Pinpoint the cell where the given text exists, returning its [X, Y] midpoint coordinate. 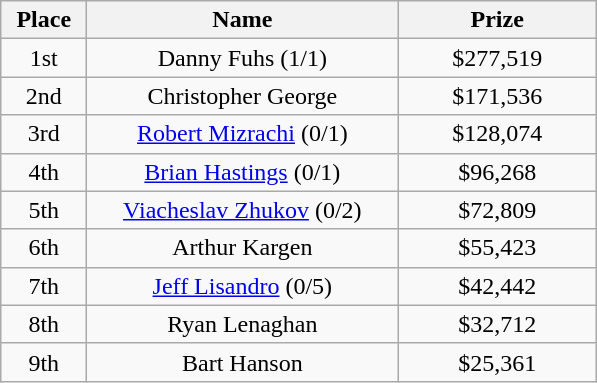
3rd [44, 134]
5th [44, 210]
Robert Mizrachi (0/1) [242, 134]
$25,361 [498, 362]
$42,442 [498, 286]
$277,519 [498, 58]
9th [44, 362]
$171,536 [498, 96]
Viacheslav Zhukov (0/2) [242, 210]
Christopher George [242, 96]
6th [44, 248]
Bart Hanson [242, 362]
Jeff Lisandro (0/5) [242, 286]
1st [44, 58]
Arthur Kargen [242, 248]
$72,809 [498, 210]
Prize [498, 20]
Place [44, 20]
$55,423 [498, 248]
7th [44, 286]
2nd [44, 96]
8th [44, 324]
Ryan Lenaghan [242, 324]
Brian Hastings (0/1) [242, 172]
$96,268 [498, 172]
$128,074 [498, 134]
Name [242, 20]
4th [44, 172]
Danny Fuhs (1/1) [242, 58]
$32,712 [498, 324]
